Find where the given text appears and provide that cell's center as [X, Y] coordinate. 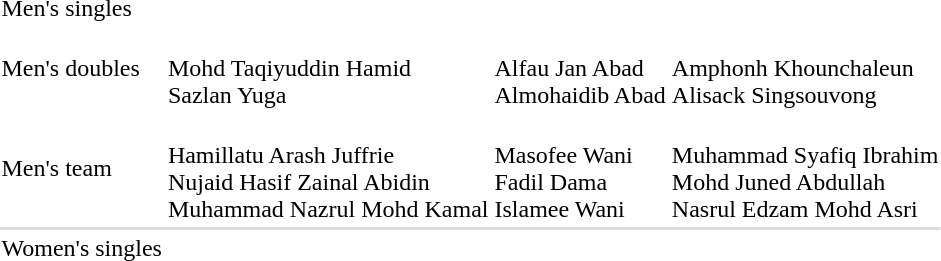
Muhammad Syafiq IbrahimMohd Juned AbdullahNasrul Edzam Mohd Asri [805, 168]
Hamillatu Arash JuffrieNujaid Hasif Zainal AbidinMuhammad Nazrul Mohd Kamal [328, 168]
Men's team [82, 168]
Amphonh KhounchaleunAlisack Singsouvong [805, 68]
Masofee WaniFadil DamaIslamee Wani [580, 168]
Alfau Jan AbadAlmohaidib Abad [580, 68]
Men's doubles [82, 68]
Mohd Taqiyuddin HamidSazlan Yuga [328, 68]
